Return the (x, y) coordinate for the center point of the cell that contains the specified text.  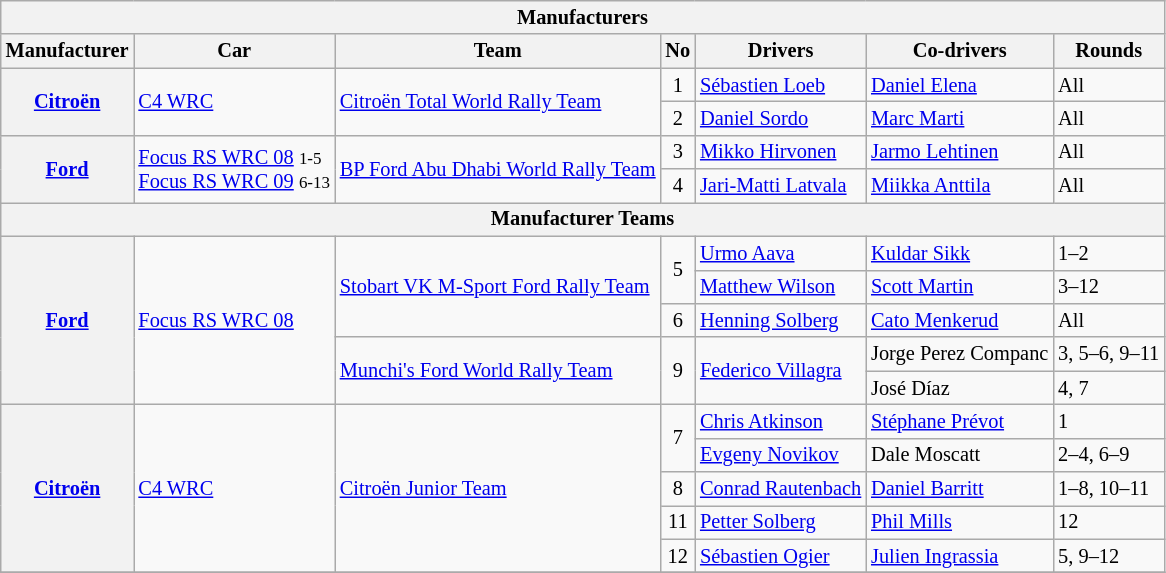
Sébastien Loeb (780, 85)
Rounds (1108, 51)
Phil Mills (960, 522)
4, 7 (1108, 388)
3–12 (1108, 287)
2–4, 6–9 (1108, 455)
Kuldar Sikk (960, 253)
Marc Marti (960, 118)
Matthew Wilson (780, 287)
No (678, 51)
BP Ford Abu Dhabi World Rally Team (498, 168)
Julien Ingrassia (960, 556)
Stobart VK M-Sport Ford Rally Team (498, 286)
3 (678, 152)
Scott Martin (960, 287)
Daniel Sordo (780, 118)
Stéphane Prévot (960, 421)
5, 9–12 (1108, 556)
Sébastien Ogier (780, 556)
Miikka Anttila (960, 186)
Manufacturer (68, 51)
Mikko Hirvonen (780, 152)
Evgeny Novikov (780, 455)
5 (678, 270)
Daniel Barritt (960, 489)
Manufacturers (582, 17)
Petter Solberg (780, 522)
Urmo Aava (780, 253)
Jarmo Lehtinen (960, 152)
Focus RS WRC 08 (234, 320)
Henning Solberg (780, 320)
7 (678, 438)
Citroën Total World Rally Team (498, 102)
Team (498, 51)
Chris Atkinson (780, 421)
Co-drivers (960, 51)
1–2 (1108, 253)
Munchi's Ford World Rally Team (498, 370)
6 (678, 320)
Car (234, 51)
Jari-Matti Latvala (780, 186)
Dale Moscatt (960, 455)
Manufacturer Teams (582, 219)
Citroën Junior Team (498, 488)
Federico Villagra (780, 370)
9 (678, 370)
Cato Menkerud (960, 320)
Jorge Perez Companc (960, 354)
Conrad Rautenbach (780, 489)
3, 5–6, 9–11 (1108, 354)
8 (678, 489)
Drivers (780, 51)
Focus RS WRC 08 1-5Focus RS WRC 09 6-13 (234, 168)
11 (678, 522)
Daniel Elena (960, 85)
4 (678, 186)
José Díaz (960, 388)
1–8, 10–11 (1108, 489)
2 (678, 118)
